Scan for the cell matching the given text and deliver its [x, y] coordinate at center. 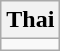
Thai [30, 20]
